From the cell containing the given text, extract its center point as (x, y) coordinate. 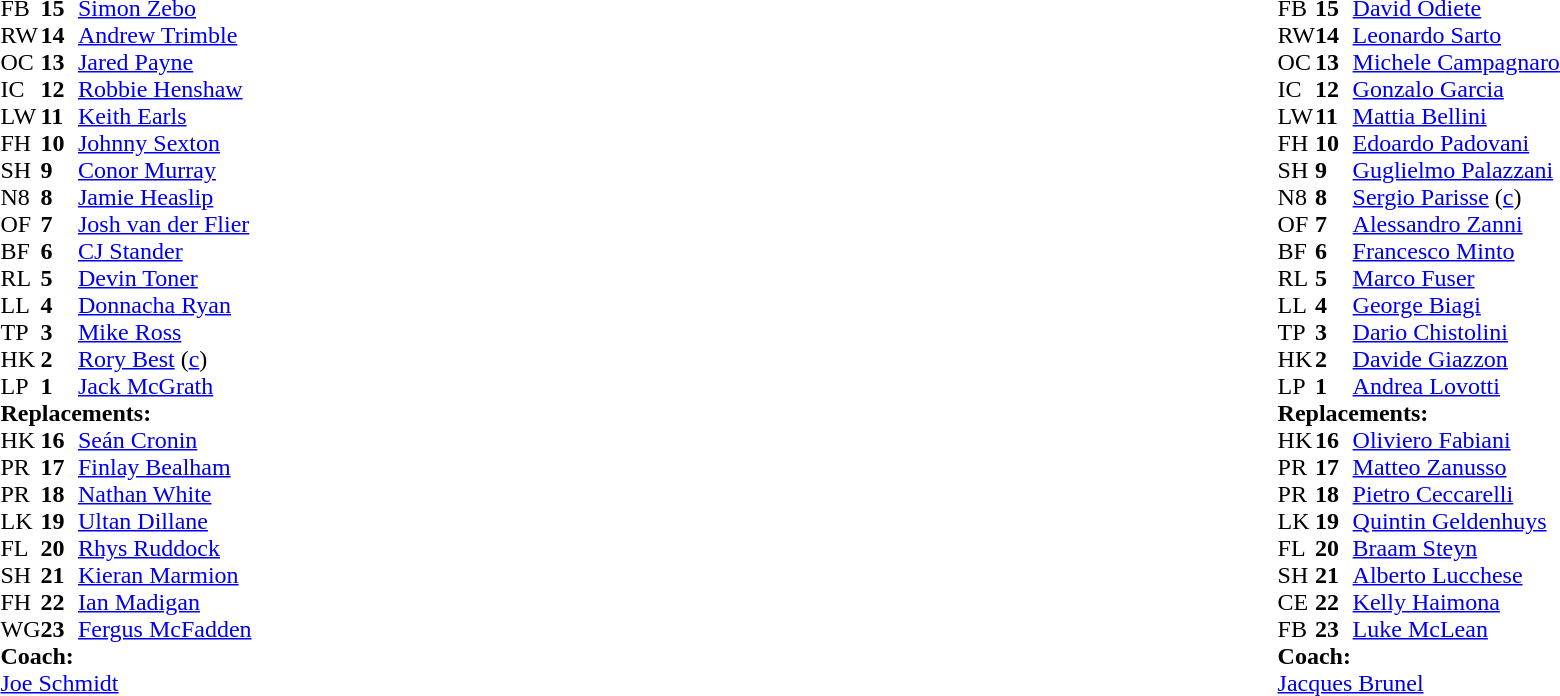
Michele Campagnaro (1456, 62)
Nathan White (165, 494)
WG (20, 630)
Rhys Ruddock (165, 548)
Pietro Ceccarelli (1456, 494)
Mike Ross (165, 332)
Jamie Heaslip (165, 198)
Josh van der Flier (165, 224)
Dario Chistolini (1456, 332)
Andrew Trimble (165, 36)
Conor Murray (165, 170)
Jack McGrath (165, 386)
George Biagi (1456, 306)
Davide Giazzon (1456, 360)
Jared Payne (165, 62)
Quintin Geldenhuys (1456, 522)
Fergus McFadden (165, 630)
Seán Cronin (165, 440)
Alberto Lucchese (1456, 576)
Ultan Dillane (165, 522)
Gonzalo Garcia (1456, 90)
Matteo Zanusso (1456, 468)
Marco Fuser (1456, 278)
Devin Toner (165, 278)
Johnny Sexton (165, 144)
Robbie Henshaw (165, 90)
Luke McLean (1456, 630)
Ian Madigan (165, 602)
Francesco Minto (1456, 252)
Rory Best (c) (165, 360)
Finlay Bealham (165, 468)
Mattia Bellini (1456, 116)
Andrea Lovotti (1456, 386)
Keith Earls (165, 116)
Guglielmo Palazzani (1456, 170)
Braam Steyn (1456, 548)
CJ Stander (165, 252)
CE (1297, 602)
Alessandro Zanni (1456, 224)
FB (1297, 630)
Kieran Marmion (165, 576)
Leonardo Sarto (1456, 36)
Edoardo Padovani (1456, 144)
Sergio Parisse (c) (1456, 198)
Kelly Haimona (1456, 602)
Oliviero Fabiani (1456, 440)
Donnacha Ryan (165, 306)
